For the text-containing cell, return its midpoint in (X, Y) coordinate format. 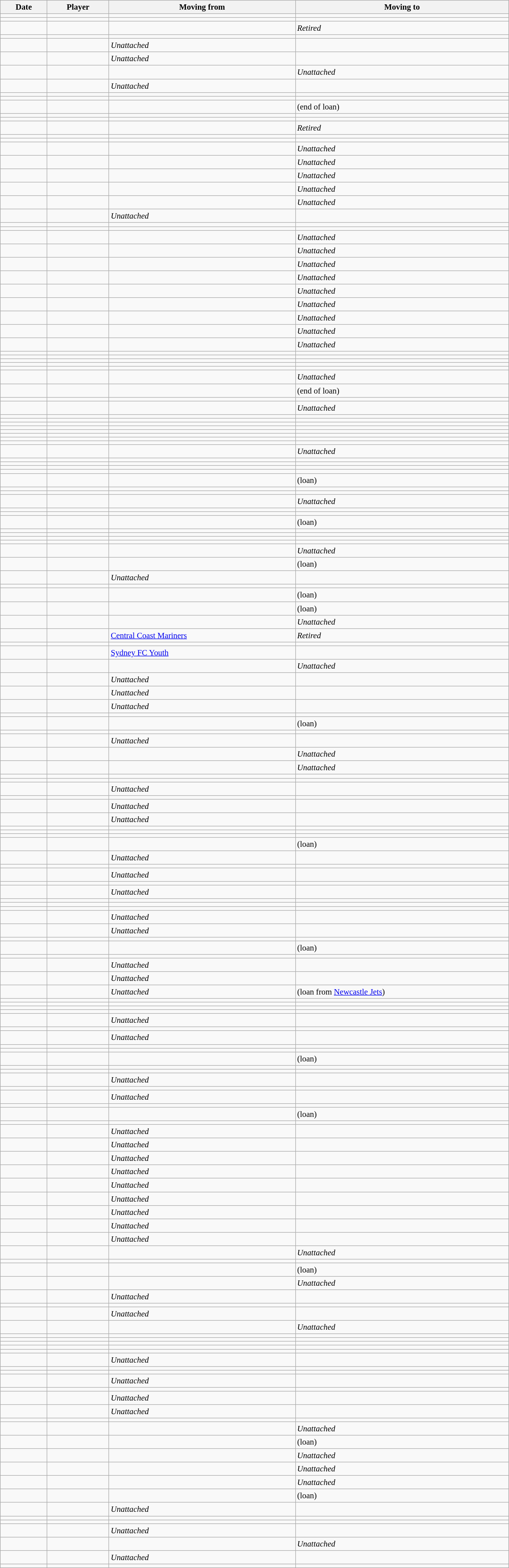
(loan from Newcastle Jets) (402, 992)
Player (78, 7)
Moving to (402, 7)
Sydney FC Youth (202, 653)
Central Coast Mariners (202, 635)
Date (24, 7)
Moving from (202, 7)
